Return [X, Y] of the center of cell containing provided text 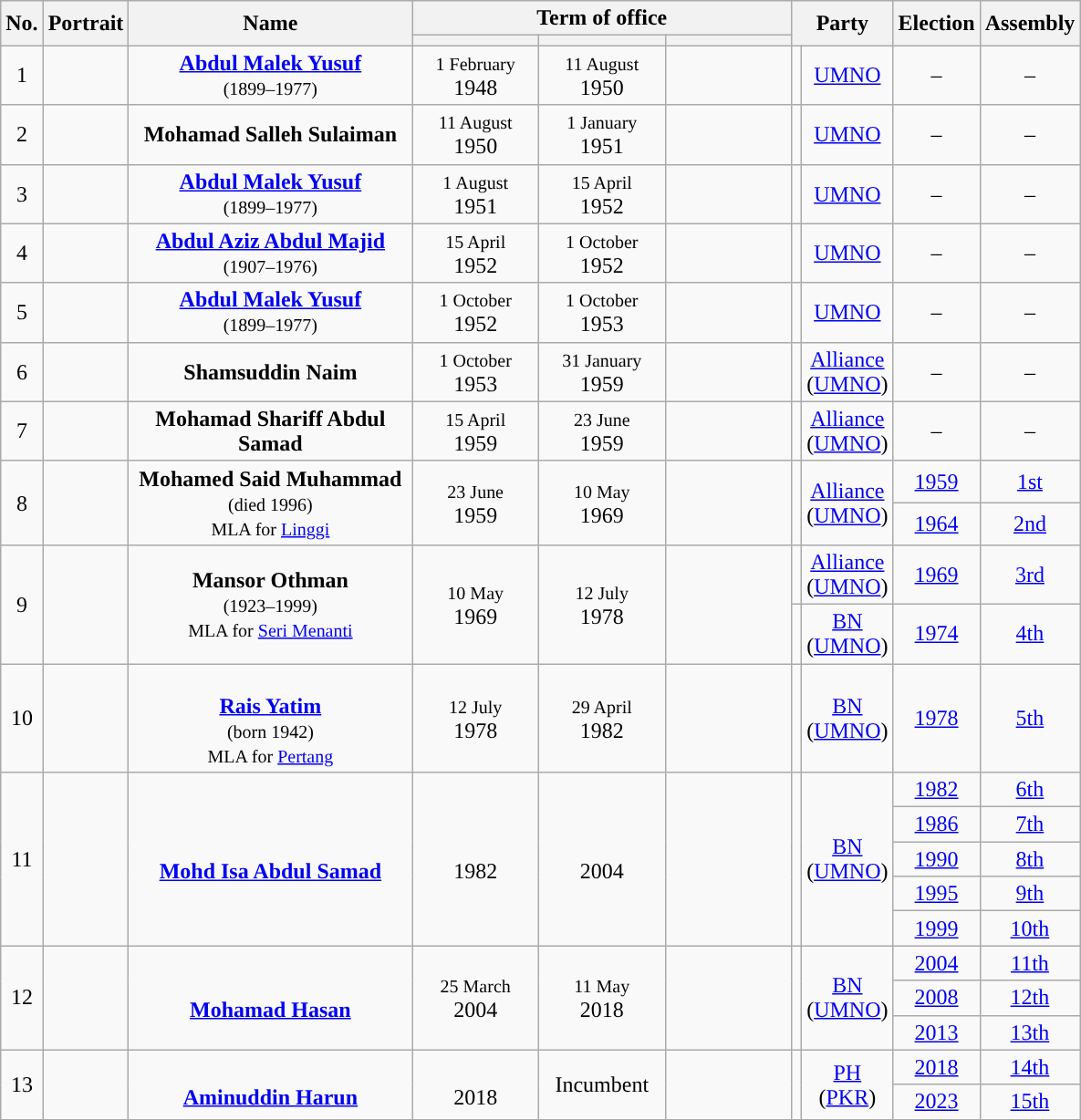
12 [22, 998]
13 [22, 1084]
PH(PKR) [847, 1084]
Name [270, 24]
Shamsuddin Naim [270, 372]
2 [22, 135]
11 [22, 859]
8 [22, 503]
6 [22, 372]
1990 [936, 859]
Aminuddin Harun [270, 1084]
10 [22, 719]
1 August1951 [476, 193]
1978 [936, 719]
Mohamad Shariff Abdul Samad [270, 430]
1 January1951 [602, 135]
1995 [936, 894]
8th [1030, 859]
3 [22, 193]
11 May2018 [602, 998]
1959 [936, 482]
1986 [936, 824]
15th [1030, 1102]
2nd [1030, 524]
2008 [936, 998]
7th [1030, 824]
No. [22, 24]
10th [1030, 928]
1964 [936, 524]
14th [1030, 1067]
29 April1982 [602, 719]
Mohamed Said Muhammad(died 1996)MLA for Linggi [270, 503]
6th [1030, 790]
Incumbent [602, 1084]
3rd [1030, 575]
7 [22, 430]
Mansor Othman(1923–1999)MLA for Seri Menanti [270, 604]
Abdul Aziz Abdul Majid(1907–1976) [270, 254]
Term of office [602, 18]
12th [1030, 998]
31 January1959 [602, 372]
11th [1030, 963]
5th [1030, 719]
2013 [936, 1032]
Portrait [86, 24]
Mohamad Hasan [270, 998]
Mohamad Salleh Sulaiman [270, 135]
2023 [936, 1102]
4 [22, 254]
Mohd Isa Abdul Samad [270, 859]
9th [1030, 894]
4th [1030, 633]
13th [1030, 1032]
25 March2004 [476, 998]
15 April1959 [476, 430]
1 February1948 [476, 75]
1969 [936, 575]
1st [1030, 482]
Party [843, 24]
Assembly [1030, 24]
Election [936, 24]
1 [22, 75]
5 [22, 312]
Rais Yatim(born 1942)MLA for Pertang [270, 719]
1999 [936, 928]
1974 [936, 633]
9 [22, 604]
